From the cell containing the given text, extract its center point as [x, y] coordinate. 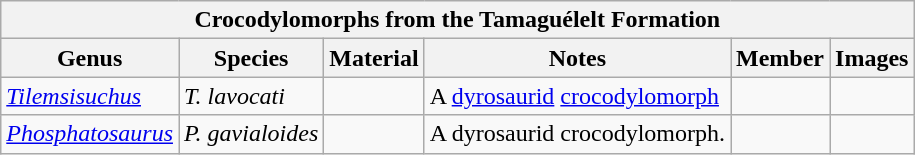
Material [374, 58]
Species [250, 58]
Genus [90, 58]
P. gavialoides [250, 134]
Crocodylomorphs from the Tamaguélelt Formation [458, 20]
A dyrosaurid crocodylomorph. [577, 134]
A dyrosaurid crocodylomorph [577, 96]
T. lavocati [250, 96]
Member [780, 58]
Phosphatosaurus [90, 134]
Notes [577, 58]
Images [872, 58]
Tilemsisuchus [90, 96]
